From the cell containing the given text, extract its center point as (X, Y) coordinate. 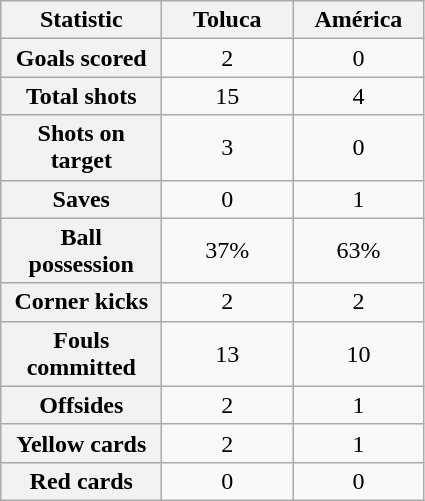
América (358, 20)
Offsides (82, 405)
Yellow cards (82, 443)
Goals scored (82, 58)
Shots on target (82, 148)
Corner kicks (82, 302)
Total shots (82, 96)
Red cards (82, 481)
Toluca (228, 20)
15 (228, 96)
37% (228, 250)
Fouls committed (82, 354)
10 (358, 354)
3 (228, 148)
Saves (82, 199)
4 (358, 96)
63% (358, 250)
Ball possession (82, 250)
Statistic (82, 20)
13 (228, 354)
